Return the (X, Y) coordinate for the center point of the cell that contains the specified text.  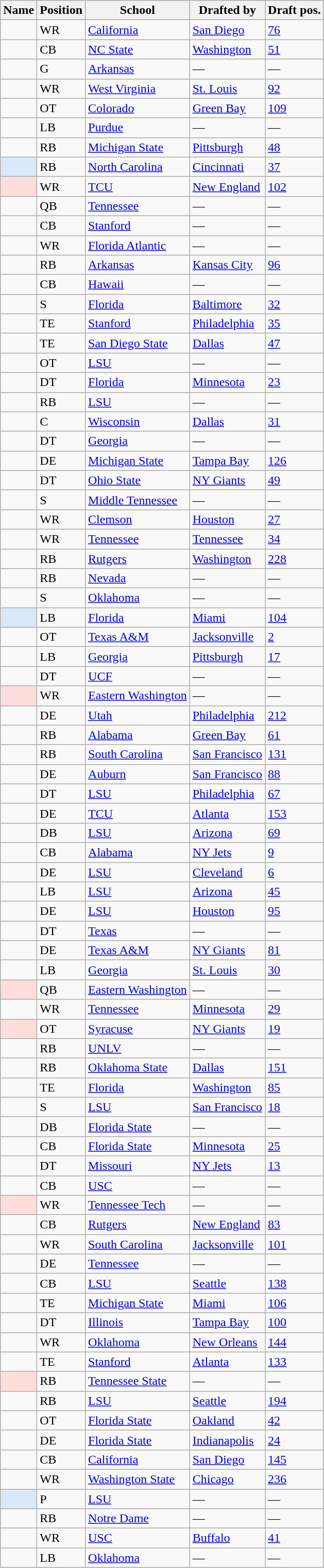
23 (295, 382)
102 (295, 186)
95 (295, 911)
88 (295, 774)
100 (295, 1323)
Tennessee State (138, 1381)
151 (295, 1068)
228 (295, 558)
30 (295, 970)
31 (295, 421)
Drafted by (227, 10)
48 (295, 147)
27 (295, 519)
32 (295, 304)
2 (295, 637)
51 (295, 49)
138 (295, 1283)
76 (295, 30)
49 (295, 480)
Purdue (138, 128)
96 (295, 265)
Position (61, 10)
6 (295, 872)
Middle Tennessee (138, 500)
18 (295, 1107)
153 (295, 813)
104 (295, 618)
83 (295, 1225)
35 (295, 324)
Kansas City (227, 265)
Utah (138, 715)
Missouri (138, 1166)
101 (295, 1244)
Cleveland (227, 872)
P (61, 1499)
Tennessee Tech (138, 1205)
Syracuse (138, 1029)
UCF (138, 676)
126 (295, 461)
Wisconsin (138, 421)
45 (295, 892)
Illinois (138, 1323)
North Carolina (138, 167)
194 (295, 1401)
Auburn (138, 774)
13 (295, 1166)
131 (295, 754)
Chicago (227, 1479)
109 (295, 108)
Oklahoma State (138, 1068)
West Virginia (138, 89)
42 (295, 1420)
47 (295, 343)
29 (295, 1009)
9 (295, 852)
212 (295, 715)
Clemson (138, 519)
106 (295, 1303)
Washington State (138, 1479)
UNLV (138, 1048)
144 (295, 1342)
Florida Atlantic (138, 245)
San Diego State (138, 343)
133 (295, 1362)
C (61, 421)
34 (295, 539)
Cincinnati (227, 167)
Baltimore (227, 304)
Name (19, 10)
Colorado (138, 108)
NC State (138, 49)
Ohio State (138, 480)
25 (295, 1146)
Notre Dame (138, 1519)
236 (295, 1479)
61 (295, 735)
24 (295, 1440)
37 (295, 167)
Texas (138, 931)
New Orleans (227, 1342)
Draft pos. (295, 10)
Hawaii (138, 285)
19 (295, 1029)
145 (295, 1459)
Buffalo (227, 1538)
92 (295, 89)
85 (295, 1087)
41 (295, 1538)
81 (295, 950)
Oakland (227, 1420)
69 (295, 833)
17 (295, 657)
G (61, 69)
Indianapolis (227, 1440)
School (138, 10)
Nevada (138, 578)
67 (295, 794)
